Return the (x, y) coordinate for the center point of the cell that contains the specified text.  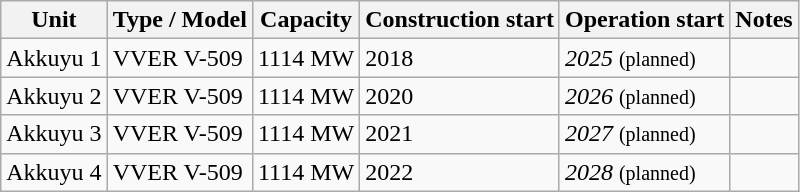
Akkuyu 1 (54, 58)
Construction start (460, 20)
2028 (planned) (644, 172)
2018 (460, 58)
2027 (planned) (644, 134)
Operation start (644, 20)
2026 (planned) (644, 96)
2022 (460, 172)
2020 (460, 96)
Notes (764, 20)
Akkuyu 2 (54, 96)
Akkuyu 4 (54, 172)
2025 (planned) (644, 58)
2021 (460, 134)
Unit (54, 20)
Type / Model (180, 20)
Akkuyu 3 (54, 134)
Capacity (306, 20)
